Pinpoint the cell where the given text exists, returning its [x, y] midpoint coordinate. 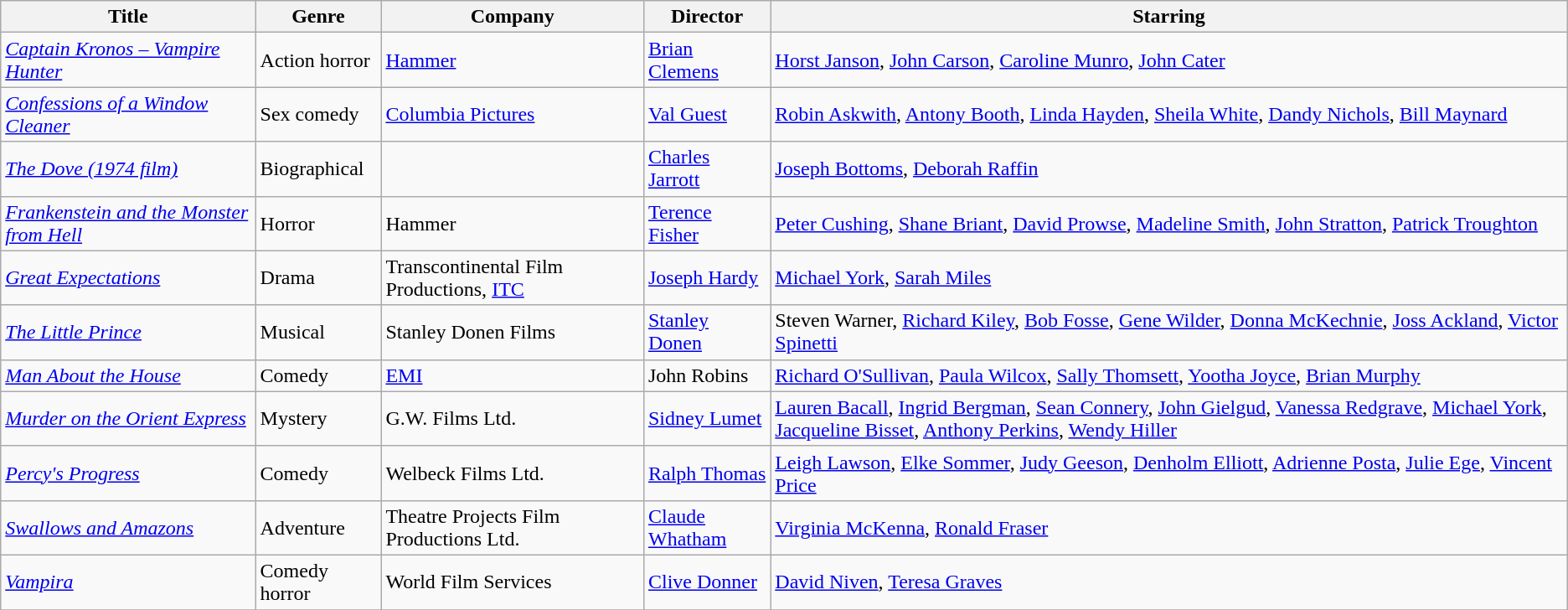
Robin Askwith, Antony Booth, Linda Hayden, Sheila White, Dandy Nichols, Bill Maynard [1169, 114]
Sex comedy [318, 114]
Terence Fisher [707, 223]
G.W. Films Ltd. [513, 419]
Director [707, 17]
Ralph Thomas [707, 473]
Captain Kronos – Vampire Hunter [128, 60]
Stanley Donen Films [513, 332]
John Robins [707, 375]
Murder on the Orient Express [128, 419]
Horror [318, 223]
Columbia Pictures [513, 114]
Val Guest [707, 114]
Transcontinental Film Productions, ITC [513, 278]
EMI [513, 375]
Leigh Lawson, Elke Sommer, Judy Geeson, Denholm Elliott, Adrienne Posta, Julie Ege, Vincent Price [1169, 473]
Man About the House [128, 375]
Mystery [318, 419]
Musical [318, 332]
Swallows and Amazons [128, 528]
Action horror [318, 60]
Virginia McKenna, Ronald Fraser [1169, 528]
Confessions of a Window Cleaner [128, 114]
Welbeck Films Ltd. [513, 473]
Charles Jarrott [707, 169]
Claude Whatham [707, 528]
Drama [318, 278]
Starring [1169, 17]
Percy's Progress [128, 473]
David Niven, Teresa Graves [1169, 582]
Genre [318, 17]
Frankenstein and the Monster from Hell [128, 223]
Sidney Lumet [707, 419]
Lauren Bacall, Ingrid Bergman, Sean Connery, John Gielgud, Vanessa Redgrave, Michael York, Jacqueline Bisset, Anthony Perkins, Wendy Hiller [1169, 419]
Company [513, 17]
Joseph Hardy [707, 278]
Stanley Donen [707, 332]
Peter Cushing, Shane Briant, David Prowse, Madeline Smith, John Stratton, Patrick Troughton [1169, 223]
Comedy horror [318, 582]
Brian Clemens [707, 60]
Theatre Projects Film Productions Ltd. [513, 528]
Adventure [318, 528]
Joseph Bottoms, Deborah Raffin [1169, 169]
World Film Services [513, 582]
Biographical [318, 169]
Great Expectations [128, 278]
Title [128, 17]
Vampira [128, 582]
The Little Prince [128, 332]
Steven Warner, Richard Kiley, Bob Fosse, Gene Wilder, Donna McKechnie, Joss Ackland, Victor Spinetti [1169, 332]
Horst Janson, John Carson, Caroline Munro, John Cater [1169, 60]
The Dove (1974 film) [128, 169]
Richard O'Sullivan, Paula Wilcox, Sally Thomsett, Yootha Joyce, Brian Murphy [1169, 375]
Clive Donner [707, 582]
Michael York, Sarah Miles [1169, 278]
